Provide the [x, y] coordinate of the cell's center where the given text is located.  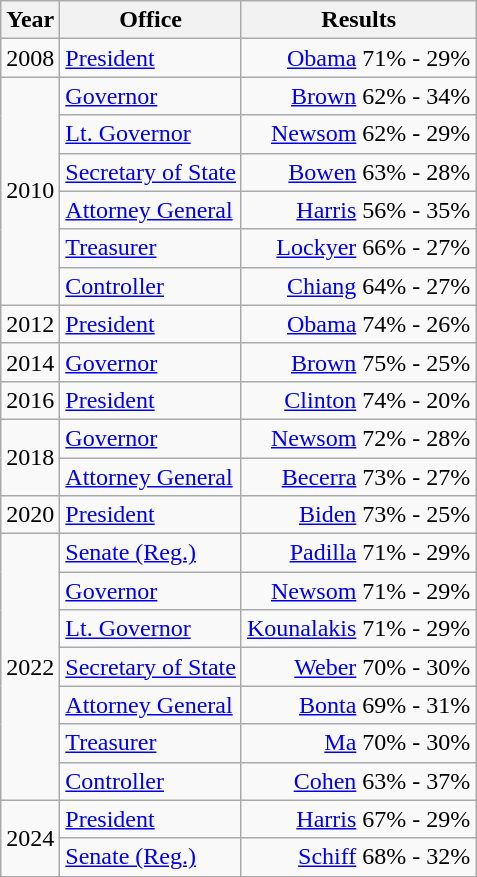
Padilla 71% - 29% [358, 553]
Biden 73% - 25% [358, 515]
Ma 70% - 30% [358, 743]
2018 [30, 457]
Newsom 72% - 28% [358, 438]
Year [30, 20]
Results [358, 20]
Office [151, 20]
Obama 71% - 29% [358, 58]
Brown 75% - 25% [358, 362]
Kounalakis 71% - 29% [358, 629]
2022 [30, 667]
Cohen 63% - 37% [358, 781]
Newsom 71% - 29% [358, 591]
Bonta 69% - 31% [358, 705]
Chiang 64% - 27% [358, 286]
2024 [30, 838]
Weber 70% - 30% [358, 667]
Brown 62% - 34% [358, 96]
Harris 56% - 35% [358, 210]
Newsom 62% - 29% [358, 134]
Clinton 74% - 20% [358, 400]
2014 [30, 362]
2016 [30, 400]
2008 [30, 58]
2020 [30, 515]
2012 [30, 324]
Obama 74% - 26% [358, 324]
Lockyer 66% - 27% [358, 248]
2010 [30, 191]
Schiff 68% - 32% [358, 857]
Becerra 73% - 27% [358, 477]
Harris 67% - 29% [358, 819]
Bowen 63% - 28% [358, 172]
